Scan for the cell matching the given text and deliver its (x, y) coordinate at center. 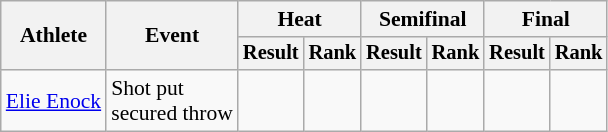
Event (172, 36)
Athlete (54, 36)
Semifinal (422, 19)
Heat (300, 19)
Final (546, 19)
Elie Enock (54, 100)
Shot putsecured throw (172, 100)
